Scan for the cell matching the given text and deliver its (X, Y) coordinate at center. 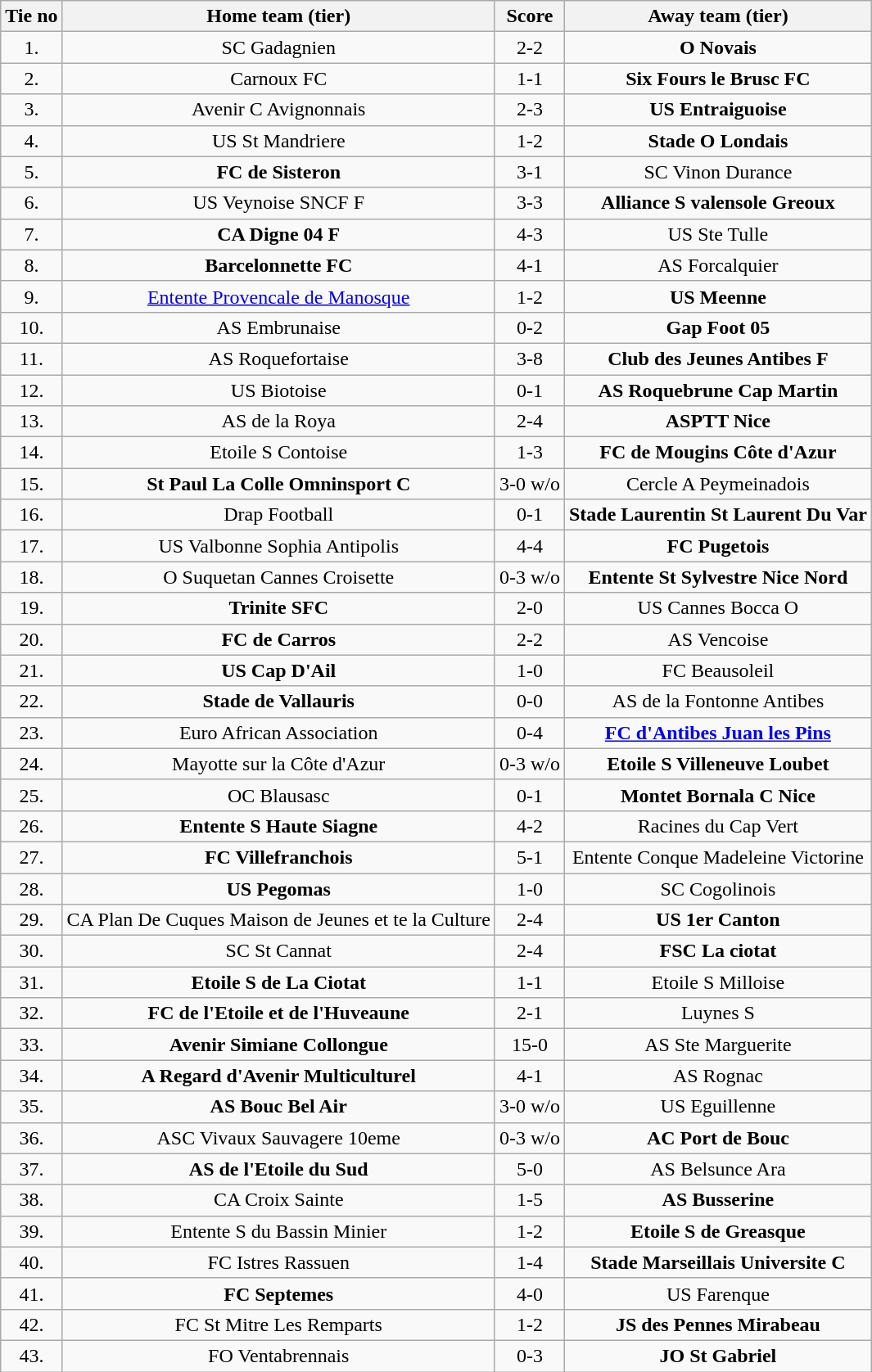
13. (31, 422)
FC de Sisteron (278, 172)
Stade de Vallauris (278, 702)
AS Rognac (717, 1076)
AS Belsunce Ara (717, 1169)
US Veynoise SNCF F (278, 203)
2-1 (529, 1013)
19. (31, 608)
AS Roquefortaise (278, 359)
Away team (tier) (717, 16)
27. (31, 857)
Club des Jeunes Antibes F (717, 359)
33. (31, 1045)
9. (31, 296)
34. (31, 1076)
FC Septemes (278, 1293)
Home team (tier) (278, 16)
25. (31, 795)
11. (31, 359)
Etoile S de La Ciotat (278, 982)
1-5 (529, 1200)
37. (31, 1169)
US Ste Tulle (717, 234)
JO St Gabriel (717, 1356)
FO Ventabrennais (278, 1356)
US Entraiguoise (717, 110)
Score (529, 16)
ASPTT Nice (717, 422)
US Farenque (717, 1293)
FC de Mougins Côte d'Azur (717, 453)
23. (31, 733)
FC de Carros (278, 639)
US Cannes Bocca O (717, 608)
FC Istres Rassuen (278, 1262)
Stade Marseillais Universite C (717, 1262)
Etoile S Milloise (717, 982)
0-3 (529, 1356)
FC Villefranchois (278, 857)
39. (31, 1231)
28. (31, 888)
2. (31, 79)
Cercle A Peymeinadois (717, 484)
SC Vinon Durance (717, 172)
36. (31, 1138)
OC Blausasc (278, 795)
FC Pugetois (717, 546)
AS de la Fontonne Antibes (717, 702)
4. (31, 141)
O Novais (717, 47)
AS Embrunaise (278, 327)
38. (31, 1200)
8. (31, 265)
21. (31, 670)
AS Bouc Bel Air (278, 1107)
FC de l'Etoile et de l'Huveaune (278, 1013)
22. (31, 702)
AS Busserine (717, 1200)
Tie no (31, 16)
26. (31, 826)
5-0 (529, 1169)
Trinite SFC (278, 608)
Carnoux FC (278, 79)
4-2 (529, 826)
35. (31, 1107)
CA Digne 04 F (278, 234)
2-3 (529, 110)
1-3 (529, 453)
3-1 (529, 172)
AS de la Roya (278, 422)
AS Forcalquier (717, 265)
US Valbonne Sophia Antipolis (278, 546)
20. (31, 639)
43. (31, 1356)
Racines du Cap Vert (717, 826)
5-1 (529, 857)
SC Gadagnien (278, 47)
3. (31, 110)
Entente St Sylvestre Nice Nord (717, 577)
FC Beausoleil (717, 670)
0-4 (529, 733)
6. (31, 203)
Etoile S Contoise (278, 453)
AS Vencoise (717, 639)
FC d'Antibes Juan les Pins (717, 733)
Etoile S Villeneuve Loubet (717, 764)
A Regard d'Avenir Multiculturel (278, 1076)
Entente S du Bassin Minier (278, 1231)
Mayotte sur la Côte d'Azur (278, 764)
US Eguillenne (717, 1107)
Drap Football (278, 515)
31. (31, 982)
US Meenne (717, 296)
15-0 (529, 1045)
4-0 (529, 1293)
Entente Conque Madeleine Victorine (717, 857)
10. (31, 327)
US St Mandriere (278, 141)
24. (31, 764)
17. (31, 546)
US 1er Canton (717, 920)
SC Cogolinois (717, 888)
30. (31, 951)
Barcelonnette FC (278, 265)
18. (31, 577)
US Biotoise (278, 390)
AS de l'Etoile du Sud (278, 1169)
CA Croix Sainte (278, 1200)
CA Plan De Cuques Maison de Jeunes et te la Culture (278, 920)
FSC La ciotat (717, 951)
Stade Laurentin St Laurent Du Var (717, 515)
16. (31, 515)
AS Ste Marguerite (717, 1045)
40. (31, 1262)
Etoile S de Greasque (717, 1231)
US Pegomas (278, 888)
Alliance S valensole Greoux (717, 203)
4-4 (529, 546)
O Suquetan Cannes Croisette (278, 577)
SC St Cannat (278, 951)
JS des Pennes Mirabeau (717, 1325)
0-0 (529, 702)
32. (31, 1013)
1-4 (529, 1262)
1. (31, 47)
2-0 (529, 608)
41. (31, 1293)
0-2 (529, 327)
4-3 (529, 234)
12. (31, 390)
AS Roquebrune Cap Martin (717, 390)
FC St Mitre Les Remparts (278, 1325)
Euro African Association (278, 733)
14. (31, 453)
AC Port de Bouc (717, 1138)
15. (31, 484)
29. (31, 920)
Stade O Londais (717, 141)
3-3 (529, 203)
US Cap D'Ail (278, 670)
St Paul La Colle Omninsport C (278, 484)
5. (31, 172)
42. (31, 1325)
Gap Foot 05 (717, 327)
3-8 (529, 359)
Avenir Simiane Collongue (278, 1045)
Six Fours le Brusc FC (717, 79)
7. (31, 234)
ASC Vivaux Sauvagere 10eme (278, 1138)
Luynes S (717, 1013)
Avenir C Avignonnais (278, 110)
Entente S Haute Siagne (278, 826)
Montet Bornala C Nice (717, 795)
Entente Provencale de Manosque (278, 296)
